Determine the (X, Y) coordinate at the center of the cell enclosing the given text.  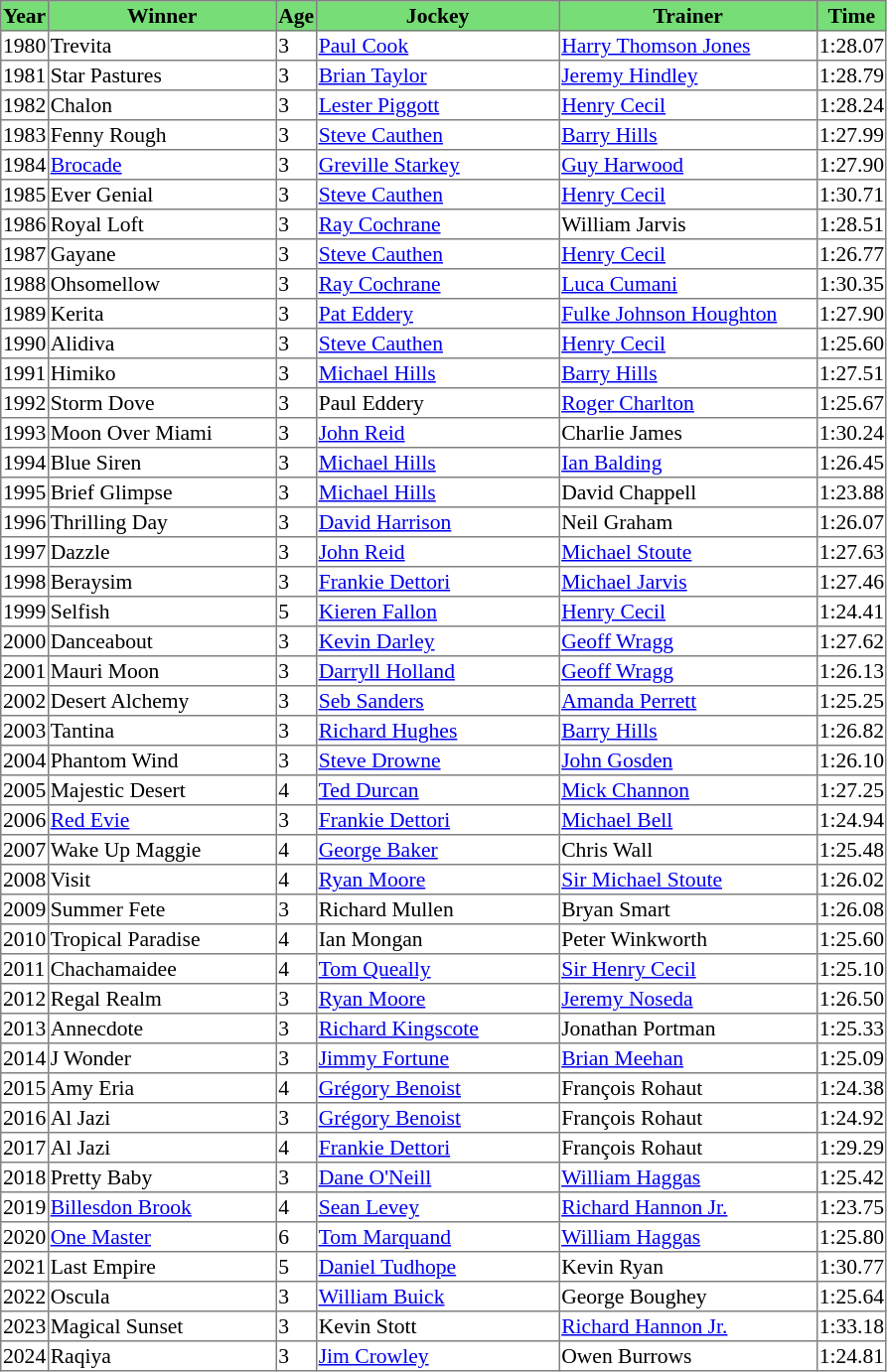
1980 (25, 46)
1:30.24 (851, 433)
1:26.02 (851, 880)
Ian Balding (688, 463)
Guy Harwood (688, 165)
1:25.09 (851, 1058)
Summer Fete (162, 909)
Owen Burrows (688, 1356)
Ohsomellow (162, 284)
Desert Alchemy (162, 701)
2019 (25, 1207)
1:27.25 (851, 790)
2023 (25, 1326)
2002 (25, 701)
Ted Durcan (437, 790)
1:25.42 (851, 1177)
2020 (25, 1237)
Jockey (437, 16)
Neil Graham (688, 522)
David Harrison (437, 522)
2021 (25, 1267)
1:26.77 (851, 254)
2022 (25, 1297)
1:24.92 (851, 1118)
2005 (25, 790)
1:26.08 (851, 909)
Beraysim (162, 582)
1999 (25, 612)
Majestic Desert (162, 790)
Sir Michael Stoute (688, 880)
Year (25, 16)
Seb Sanders (437, 701)
1997 (25, 552)
1985 (25, 195)
1:23.75 (851, 1207)
Charlie James (688, 433)
Jimmy Fortune (437, 1058)
2012 (25, 999)
1991 (25, 373)
Michael Bell (688, 820)
1:24.94 (851, 820)
Chris Wall (688, 850)
Mick Channon (688, 790)
William Buick (437, 1297)
2017 (25, 1148)
George Boughey (688, 1297)
1:25.48 (851, 850)
Lester Piggott (437, 105)
Moon Over Miami (162, 433)
1:25.33 (851, 1029)
George Baker (437, 850)
Storm Dove (162, 403)
Luca Cumani (688, 284)
1998 (25, 582)
2010 (25, 939)
1:30.35 (851, 284)
Jim Crowley (437, 1356)
Selfish (162, 612)
Tom Queally (437, 969)
Age (296, 16)
Roger Charlton (688, 403)
1:28.79 (851, 75)
Brief Glimpse (162, 492)
Time (851, 16)
1:26.07 (851, 522)
Jeremy Hindley (688, 75)
2008 (25, 880)
Thrilling Day (162, 522)
Wake Up Maggie (162, 850)
Sean Levey (437, 1207)
Winner (162, 16)
1:25.80 (851, 1237)
1996 (25, 522)
1988 (25, 284)
1:24.38 (851, 1088)
Amy Eria (162, 1088)
1987 (25, 254)
1:25.25 (851, 701)
1:26.13 (851, 671)
Paul Eddery (437, 403)
Gayane (162, 254)
1:30.71 (851, 195)
1990 (25, 343)
2018 (25, 1177)
Sir Henry Cecil (688, 969)
Fenny Rough (162, 135)
Pat Eddery (437, 314)
2024 (25, 1356)
1:26.82 (851, 731)
Kerita (162, 314)
Steve Drowne (437, 760)
One Master (162, 1237)
1:30.77 (851, 1267)
Ever Genial (162, 195)
Himiko (162, 373)
Richard Mullen (437, 909)
Alidiva (162, 343)
Ian Mongan (437, 939)
Danceabout (162, 641)
2013 (25, 1029)
Harry Thomson Jones (688, 46)
David Chappell (688, 492)
1:24.41 (851, 612)
Kieren Fallon (437, 612)
Tom Marquand (437, 1237)
Tropical Paradise (162, 939)
2004 (25, 760)
Raqiya (162, 1356)
Phantom Wind (162, 760)
2006 (25, 820)
Chalon (162, 105)
1:27.99 (851, 135)
2015 (25, 1088)
Last Empire (162, 1267)
2000 (25, 641)
Star Pastures (162, 75)
1:28.24 (851, 105)
1:33.18 (851, 1326)
1:27.46 (851, 582)
2009 (25, 909)
1:26.50 (851, 999)
1983 (25, 135)
J Wonder (162, 1058)
Michael Jarvis (688, 582)
2001 (25, 671)
Regal Realm (162, 999)
John Gosden (688, 760)
Darryll Holland (437, 671)
1:26.10 (851, 760)
Amanda Perrett (688, 701)
Blue Siren (162, 463)
1:27.51 (851, 373)
William Jarvis (688, 224)
6 (296, 1237)
Royal Loft (162, 224)
Red Evie (162, 820)
1992 (25, 403)
Billesdon Brook (162, 1207)
Bryan Smart (688, 909)
1994 (25, 463)
Jeremy Noseda (688, 999)
Peter Winkworth (688, 939)
1:28.51 (851, 224)
1:23.88 (851, 492)
2011 (25, 969)
1:26.45 (851, 463)
Visit (162, 880)
Trainer (688, 16)
1:24.81 (851, 1356)
Kevin Ryan (688, 1267)
Greville Starkey (437, 165)
1993 (25, 433)
Richard Kingscote (437, 1029)
1989 (25, 314)
Michael Stoute (688, 552)
1:25.10 (851, 969)
Richard Hughes (437, 731)
1:28.07 (851, 46)
Kevin Darley (437, 641)
Annecdote (162, 1029)
Magical Sunset (162, 1326)
Daniel Tudhope (437, 1267)
1981 (25, 75)
Trevita (162, 46)
Mauri Moon (162, 671)
Chachamaidee (162, 969)
1995 (25, 492)
Fulke Johnson Houghton (688, 314)
2016 (25, 1118)
Brian Meehan (688, 1058)
Dane O'Neill (437, 1177)
1:25.64 (851, 1297)
1:25.67 (851, 403)
Pretty Baby (162, 1177)
Brocade (162, 165)
Tantina (162, 731)
Kevin Stott (437, 1326)
1984 (25, 165)
1:27.62 (851, 641)
Oscula (162, 1297)
1:27.63 (851, 552)
Brian Taylor (437, 75)
Paul Cook (437, 46)
2007 (25, 850)
Jonathan Portman (688, 1029)
2003 (25, 731)
2014 (25, 1058)
1:29.29 (851, 1148)
1982 (25, 105)
1986 (25, 224)
Dazzle (162, 552)
